Return the [x, y] coordinate for the center point of the cell that contains the specified text.  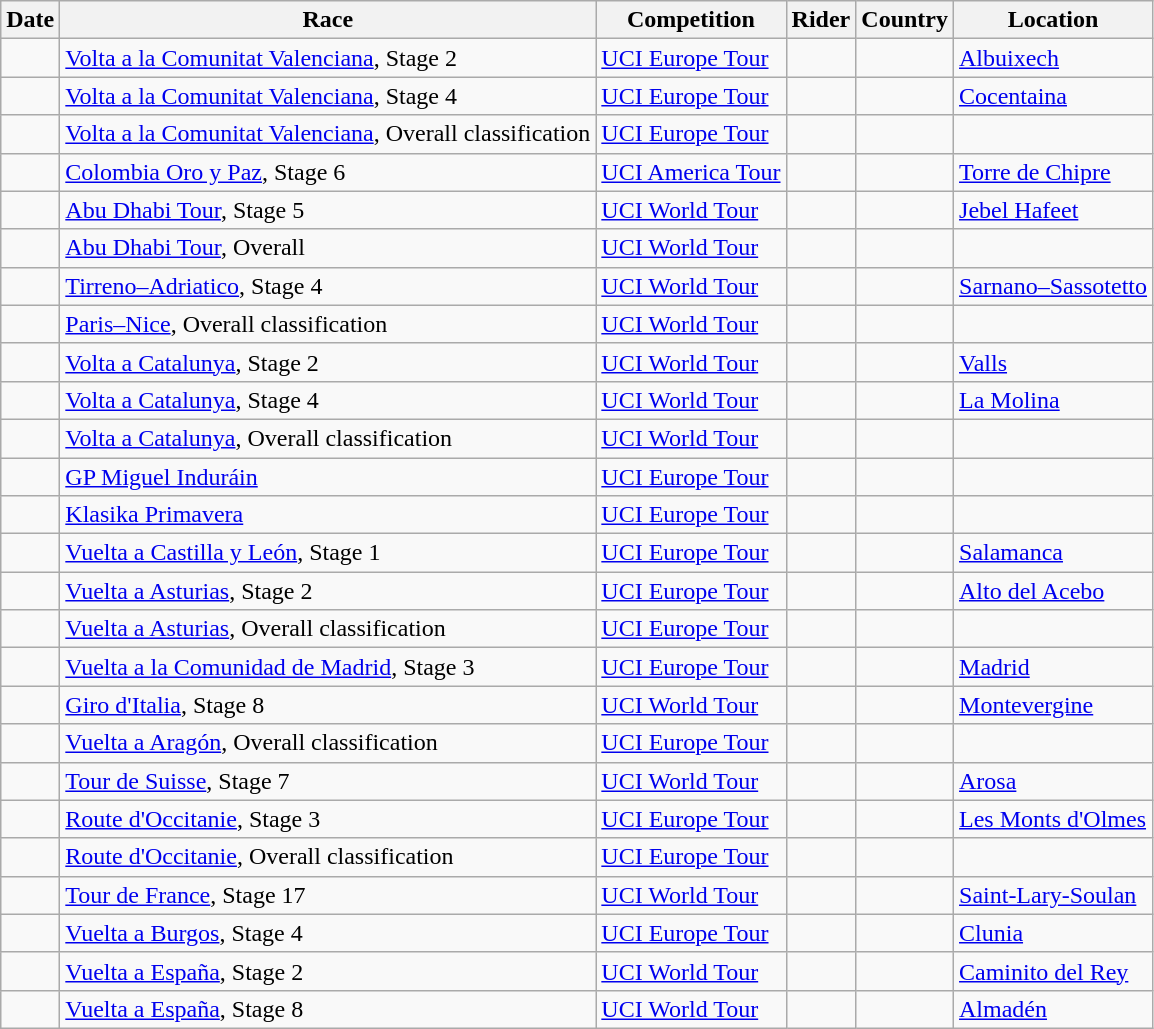
Abu Dhabi Tour, Stage 5 [328, 210]
Vuelta a la Comunidad de Madrid, Stage 3 [328, 667]
Location [1054, 20]
Vuelta a Aragón, Overall classification [328, 743]
Tirreno–Adriatico, Stage 4 [328, 286]
Cocentaina [1054, 96]
Les Monts d'Olmes [1054, 819]
Race [328, 20]
UCI America Tour [691, 172]
Vuelta a Castilla y León, Stage 1 [328, 553]
Montevergine [1054, 705]
Tour de France, Stage 17 [328, 895]
Volta a Catalunya, Stage 4 [328, 400]
Paris–Nice, Overall classification [328, 324]
Giro d'Italia, Stage 8 [328, 705]
Vuelta a Burgos, Stage 4 [328, 933]
Competition [691, 20]
Abu Dhabi Tour, Overall [328, 248]
Sarnano–Sassotetto [1054, 286]
Arosa [1054, 781]
Volta a Catalunya, Overall classification [328, 438]
Vuelta a Asturias, Overall classification [328, 629]
Rider [821, 20]
Almadén [1054, 1009]
Country [905, 20]
Tour de Suisse, Stage 7 [328, 781]
Torre de Chipre [1054, 172]
Vuelta a Asturias, Stage 2 [328, 591]
Klasika Primavera [328, 515]
Saint-Lary-Soulan [1054, 895]
Volta a Catalunya, Stage 2 [328, 362]
Madrid [1054, 667]
Volta a la Comunitat Valenciana, Overall classification [328, 134]
Date [30, 20]
Route d'Occitanie, Overall classification [328, 857]
Alto del Acebo [1054, 591]
Jebel Hafeet [1054, 210]
Route d'Occitanie, Stage 3 [328, 819]
Volta a la Comunitat Valenciana, Stage 4 [328, 96]
Vuelta a España, Stage 8 [328, 1009]
Clunia [1054, 933]
Vuelta a España, Stage 2 [328, 971]
Albuixech [1054, 58]
GP Miguel Induráin [328, 477]
Colombia Oro y Paz, Stage 6 [328, 172]
Volta a la Comunitat Valenciana, Stage 2 [328, 58]
Caminito del Rey [1054, 971]
Salamanca [1054, 553]
Valls [1054, 362]
La Molina [1054, 400]
